For the text-containing cell, return its midpoint in (x, y) coordinate format. 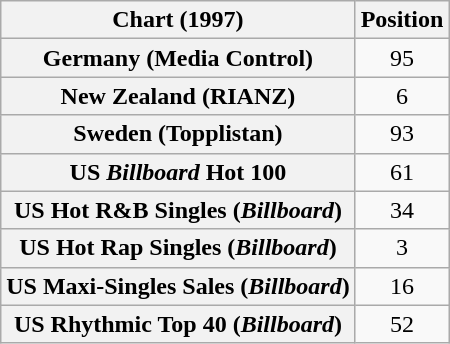
New Zealand (RIANZ) (178, 96)
Germany (Media Control) (178, 58)
US Billboard Hot 100 (178, 172)
Sweden (Topplistan) (178, 134)
93 (402, 134)
US Rhythmic Top 40 (Billboard) (178, 324)
16 (402, 286)
6 (402, 96)
Chart (1997) (178, 20)
US Hot Rap Singles (Billboard) (178, 248)
34 (402, 210)
US Maxi-Singles Sales (Billboard) (178, 286)
52 (402, 324)
Position (402, 20)
95 (402, 58)
3 (402, 248)
US Hot R&B Singles (Billboard) (178, 210)
61 (402, 172)
